From the cell containing the given text, extract its center point as [x, y] coordinate. 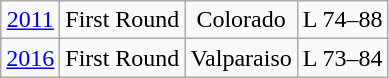
Valparaiso [241, 58]
2011 [30, 20]
L 73–84 [342, 58]
Colorado [241, 20]
2016 [30, 58]
L 74–88 [342, 20]
